Locate the cell with the specified text and output its (X, Y) center coordinate. 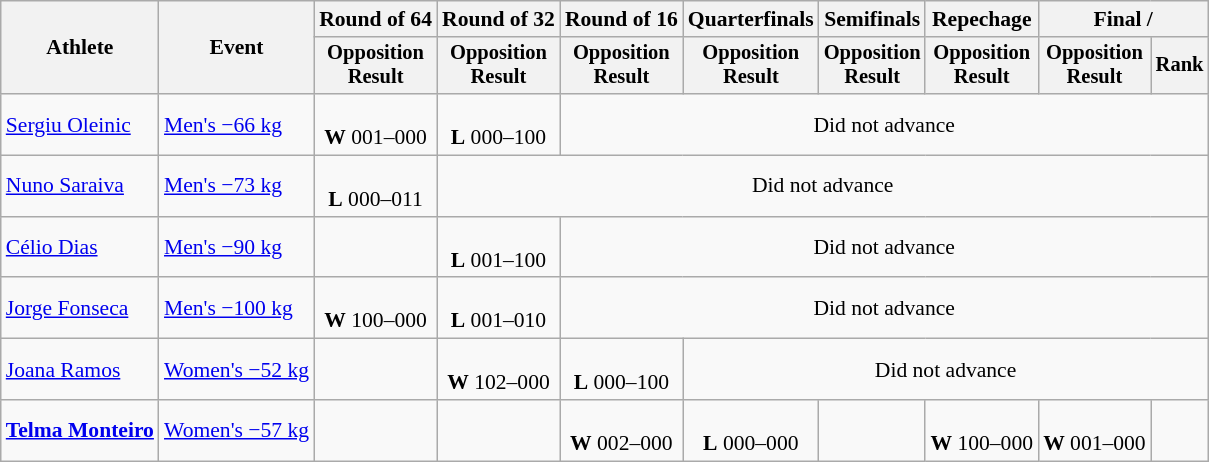
Célio Dias (80, 248)
Athlete (80, 48)
Quarterfinals (751, 19)
Men's −90 kg (236, 248)
Semifinals (872, 19)
Telma Monteiro (80, 430)
Jorge Fonseca (80, 308)
W 002–000 (622, 430)
Women's −57 kg (236, 430)
Joana Ramos (80, 370)
Men's −100 kg (236, 308)
Men's −66 kg (236, 124)
Women's −52 kg (236, 370)
Men's −73 kg (236, 186)
Sergiu Oleinic (80, 124)
Round of 64 (376, 19)
L 000–011 (376, 186)
L 001–010 (498, 308)
L 001–100 (498, 248)
Event (236, 48)
Rank (1180, 66)
L 000–000 (751, 430)
Nuno Saraiva (80, 186)
Repechage (982, 19)
Round of 16 (622, 19)
Round of 32 (498, 19)
W 102–000 (498, 370)
Final / (1123, 19)
